Find where the given text appears and provide that cell's center as (x, y) coordinate. 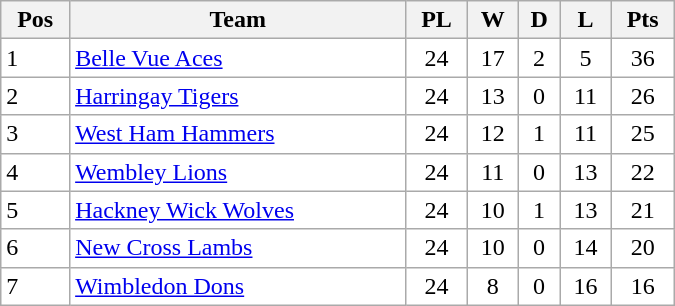
26 (642, 96)
Hackney Wick Wolves (238, 210)
12 (492, 134)
Wembley Lions (238, 172)
25 (642, 134)
7 (36, 286)
W (492, 20)
14 (586, 248)
4 (36, 172)
8 (492, 286)
20 (642, 248)
3 (36, 134)
D (539, 20)
L (586, 20)
Belle Vue Aces (238, 58)
West Ham Hammers (238, 134)
36 (642, 58)
6 (36, 248)
Harringay Tigers (238, 96)
Team (238, 20)
22 (642, 172)
Wimbledon Dons (238, 286)
17 (492, 58)
Pos (36, 20)
21 (642, 210)
Pts (642, 20)
New Cross Lambs (238, 248)
PL (436, 20)
